Search for the cell housing the specified text and yield its [x, y] center coordinate. 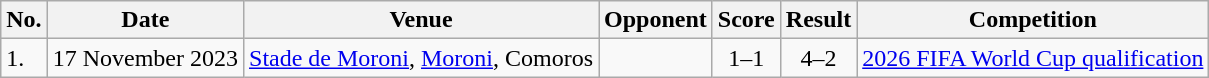
17 November 2023 [145, 58]
Score [746, 20]
1–1 [746, 58]
1. [24, 58]
Stade de Moroni, Moroni, Comoros [422, 58]
Venue [422, 20]
Date [145, 20]
2026 FIFA World Cup qualification [1033, 58]
No. [24, 20]
Opponent [656, 20]
Competition [1033, 20]
4–2 [818, 58]
Result [818, 20]
